Determine the [X, Y] coordinate at the center of the cell enclosing the given text.  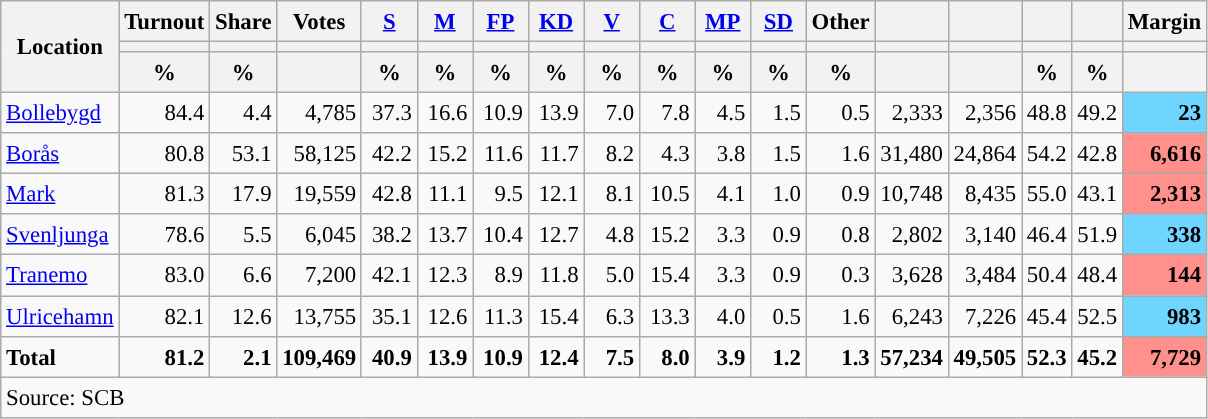
45.4 [1047, 316]
2,333 [912, 114]
13.3 [667, 316]
10,748 [912, 194]
52.5 [1097, 316]
54.2 [1047, 154]
FP [501, 22]
37.3 [389, 114]
4.3 [667, 154]
11.8 [556, 276]
8.1 [612, 194]
Votes [320, 22]
10.5 [667, 194]
Total [60, 356]
6,616 [1164, 154]
12.4 [556, 356]
4.1 [723, 194]
4,785 [320, 114]
2,802 [912, 234]
4.5 [723, 114]
81.3 [164, 194]
78.6 [164, 234]
9.5 [501, 194]
M [445, 22]
4.8 [612, 234]
12.1 [556, 194]
Other [840, 22]
Mark [60, 194]
51.9 [1097, 234]
7.0 [612, 114]
1.3 [840, 356]
49,505 [984, 356]
MP [723, 22]
V [612, 22]
11.6 [501, 154]
7.8 [667, 114]
338 [1164, 234]
SD [779, 22]
Ulricehamn [60, 316]
10.4 [501, 234]
11.7 [556, 154]
144 [1164, 276]
8.2 [612, 154]
7.5 [612, 356]
Location [60, 47]
81.2 [164, 356]
3.8 [723, 154]
1.0 [779, 194]
84.4 [164, 114]
49.2 [1097, 114]
Source: SCB [604, 398]
42.2 [389, 154]
7,226 [984, 316]
6.6 [244, 276]
KD [556, 22]
11.1 [445, 194]
5.5 [244, 234]
45.2 [1097, 356]
6,243 [912, 316]
2.1 [244, 356]
53.1 [244, 154]
3,628 [912, 276]
38.2 [389, 234]
5.0 [612, 276]
7,200 [320, 276]
3,140 [984, 234]
8.9 [501, 276]
13.7 [445, 234]
C [667, 22]
12.3 [445, 276]
109,469 [320, 356]
50.4 [1047, 276]
80.8 [164, 154]
Turnout [164, 22]
8,435 [984, 194]
46.4 [1047, 234]
82.1 [164, 316]
31,480 [912, 154]
4.0 [723, 316]
0.8 [840, 234]
0.3 [840, 276]
Margin [1164, 22]
7,729 [1164, 356]
52.3 [1047, 356]
2,356 [984, 114]
983 [1164, 316]
6,045 [320, 234]
3,484 [984, 276]
83.0 [164, 276]
S [389, 22]
Svenljunga [60, 234]
24,864 [984, 154]
43.1 [1097, 194]
17.9 [244, 194]
40.9 [389, 356]
6.3 [612, 316]
Share [244, 22]
8.0 [667, 356]
42.1 [389, 276]
13,755 [320, 316]
1.2 [779, 356]
58,125 [320, 154]
3.9 [723, 356]
48.4 [1097, 276]
48.8 [1047, 114]
2,313 [1164, 194]
19,559 [320, 194]
35.1 [389, 316]
4.4 [244, 114]
23 [1164, 114]
11.3 [501, 316]
16.6 [445, 114]
57,234 [912, 356]
Bollebygd [60, 114]
12.7 [556, 234]
Tranemo [60, 276]
55.0 [1047, 194]
Borås [60, 154]
